Extract the [X, Y] coordinate from the center of the cell holding the provided text.  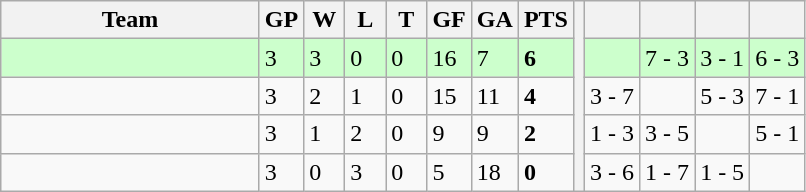
4 [546, 96]
5 [449, 172]
T [406, 20]
7 - 1 [778, 96]
Team [130, 20]
3 - 6 [612, 172]
GF [449, 20]
3 - 5 [668, 134]
15 [449, 96]
11 [494, 96]
1 - 5 [722, 172]
18 [494, 172]
3 - 7 [612, 96]
PTS [546, 20]
6 [546, 58]
5 - 1 [778, 134]
1 - 7 [668, 172]
GA [494, 20]
5 - 3 [722, 96]
W [324, 20]
GP [281, 20]
6 - 3 [778, 58]
7 [494, 58]
7 - 3 [668, 58]
16 [449, 58]
1 - 3 [612, 134]
L [366, 20]
3 - 1 [722, 58]
